Return the [X, Y] coordinate for the center point of the cell that contains the specified text.  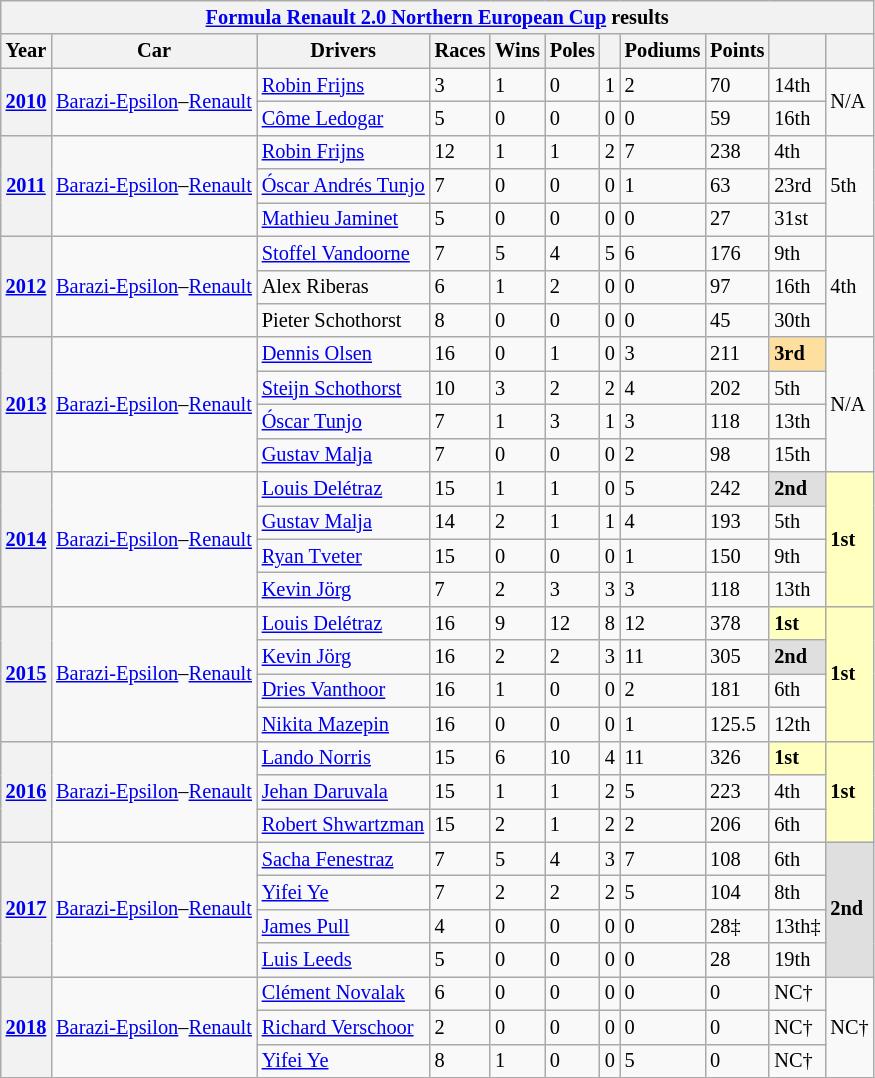
206 [737, 825]
Formula Renault 2.0 Northern European Cup results [438, 17]
125.5 [737, 724]
2012 [26, 286]
Pieter Schothorst [344, 320]
Lando Norris [344, 758]
326 [737, 758]
Óscar Andrés Tunjo [344, 186]
2016 [26, 792]
2018 [26, 1026]
63 [737, 186]
Alex Riberas [344, 287]
202 [737, 388]
Dennis Olsen [344, 354]
Clément Novalak [344, 993]
Races [460, 51]
27 [737, 219]
2011 [26, 186]
14 [460, 522]
Sacha Fenestraz [344, 859]
211 [737, 354]
12th [797, 724]
97 [737, 287]
James Pull [344, 926]
15th [797, 455]
Year [26, 51]
Stoffel Vandoorne [344, 253]
2015 [26, 674]
305 [737, 657]
98 [737, 455]
Drivers [344, 51]
150 [737, 556]
2013 [26, 404]
181 [737, 690]
108 [737, 859]
Points [737, 51]
Car [154, 51]
104 [737, 892]
Dries Vanthoor [344, 690]
176 [737, 253]
Côme Ledogar [344, 118]
31st [797, 219]
28‡ [737, 926]
45 [737, 320]
14th [797, 85]
19th [797, 960]
Podiums [663, 51]
Mathieu Jaminet [344, 219]
9 [518, 623]
Jehan Daruvala [344, 791]
70 [737, 85]
28 [737, 960]
193 [737, 522]
Nikita Mazepin [344, 724]
13th‡ [797, 926]
223 [737, 791]
30th [797, 320]
Robert Shwartzman [344, 825]
Poles [572, 51]
Ryan Tveter [344, 556]
2017 [26, 910]
59 [737, 118]
8th [797, 892]
Wins [518, 51]
Richard Verschoor [344, 1027]
242 [737, 489]
238 [737, 152]
Óscar Tunjo [344, 421]
378 [737, 623]
2014 [26, 540]
Luis Leeds [344, 960]
3rd [797, 354]
23rd [797, 186]
2010 [26, 102]
Steijn Schothorst [344, 388]
